Determine the [x, y] coordinate at the center of the cell enclosing the given text.  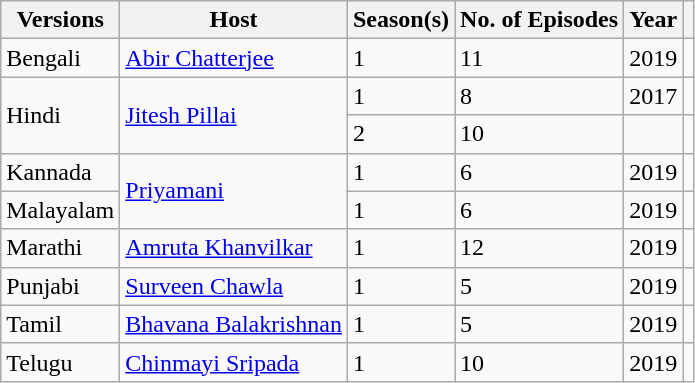
Tamil [60, 324]
Bhavana Balakrishnan [234, 324]
2017 [654, 96]
No. of Episodes [540, 20]
Season(s) [400, 20]
11 [540, 58]
Bengali [60, 58]
Jitesh Pillai [234, 115]
Marathi [60, 248]
2 [400, 134]
Amruta Khanvilkar [234, 248]
Surveen Chawla [234, 286]
Abir Chatterjee [234, 58]
8 [540, 96]
Year [654, 20]
Telugu [60, 362]
Kannada [60, 172]
Versions [60, 20]
12 [540, 248]
Malayalam [60, 210]
Host [234, 20]
Priyamani [234, 191]
Chinmayi Sripada [234, 362]
Hindi [60, 115]
Punjabi [60, 286]
